Pinpoint the cell where the given text exists, returning its (x, y) midpoint coordinate. 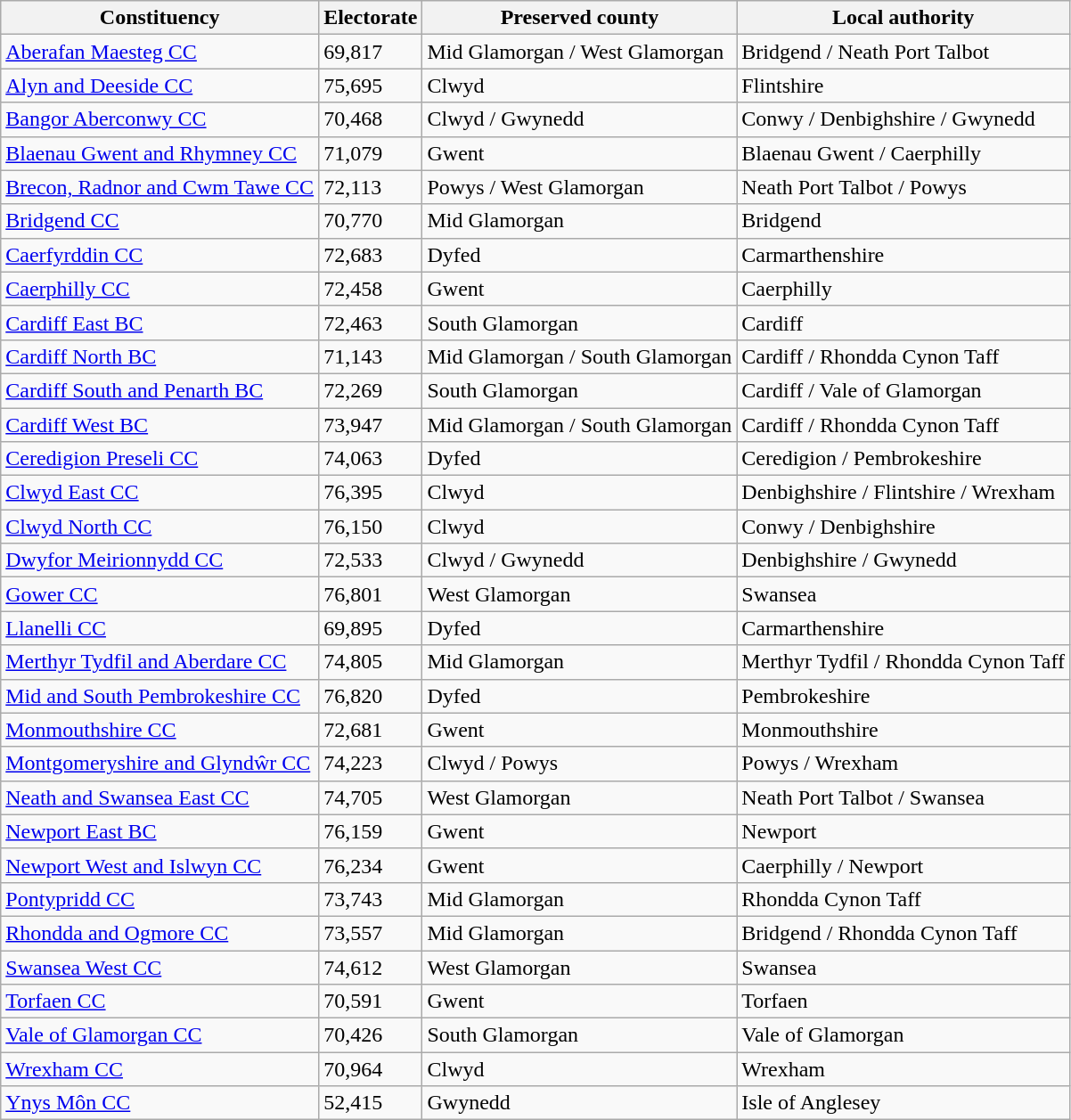
Bridgend / Rhondda Cynon Taff (903, 933)
71,079 (371, 153)
70,426 (371, 1035)
Swansea West CC (160, 967)
72,269 (371, 390)
71,143 (371, 356)
Mid and South Pembrokeshire CC (160, 696)
Flintshire (903, 86)
72,533 (371, 560)
Newport West and Islwyn CC (160, 865)
Torfaen CC (160, 1001)
74,805 (371, 662)
74,063 (371, 459)
Merthyr Tydfil and Aberdare CC (160, 662)
Aberafan Maesteg CC (160, 52)
76,820 (371, 696)
Bridgend / Neath Port Talbot (903, 52)
Mid Glamorgan / West Glamorgan (579, 52)
Gwynedd (579, 1103)
Gower CC (160, 594)
Bangor Aberconwy CC (160, 119)
Montgomeryshire and Glyndŵr CC (160, 764)
Wrexham CC (160, 1069)
76,395 (371, 493)
Denbighshire / Gwynedd (903, 560)
52,415 (371, 1103)
Neath and Swansea East CC (160, 797)
Rhondda Cynon Taff (903, 899)
Clwyd East CC (160, 493)
Isle of Anglesey (903, 1103)
Vale of Glamorgan CC (160, 1035)
Conwy / Denbighshire (903, 527)
73,743 (371, 899)
Blaenau Gwent / Caerphilly (903, 153)
Cardiff East BC (160, 323)
Bridgend CC (160, 221)
Dwyfor Meirionnydd CC (160, 560)
74,705 (371, 797)
Cardiff North BC (160, 356)
Preserved county (579, 18)
Pembrokeshire (903, 696)
73,947 (371, 425)
Brecon, Radnor and Cwm Tawe CC (160, 187)
76,150 (371, 527)
Llanelli CC (160, 628)
Bridgend (903, 221)
76,159 (371, 831)
Denbighshire / Flintshire / Wrexham (903, 493)
Clwyd / Powys (579, 764)
Ceredigion Preseli CC (160, 459)
Cardiff West BC (160, 425)
Monmouthshire CC (160, 730)
72,463 (371, 323)
Newport East BC (160, 831)
Powys / West Glamorgan (579, 187)
Cardiff South and Penarth BC (160, 390)
73,557 (371, 933)
Powys / Wrexham (903, 764)
Wrexham (903, 1069)
Constituency (160, 18)
Electorate (371, 18)
Blaenau Gwent and Rhymney CC (160, 153)
Vale of Glamorgan (903, 1035)
69,817 (371, 52)
Ynys Môn CC (160, 1103)
Alyn and Deeside CC (160, 86)
Pontypridd CC (160, 899)
Clwyd North CC (160, 527)
Cardiff / Vale of Glamorgan (903, 390)
69,895 (371, 628)
Newport (903, 831)
70,770 (371, 221)
Conwy / Denbighshire / Gwynedd (903, 119)
Ceredigion / Pembrokeshire (903, 459)
76,234 (371, 865)
Merthyr Tydfil / Rhondda Cynon Taff (903, 662)
Cardiff (903, 323)
72,681 (371, 730)
Neath Port Talbot / Powys (903, 187)
Monmouthshire (903, 730)
70,468 (371, 119)
76,801 (371, 594)
Rhondda and Ogmore CC (160, 933)
74,612 (371, 967)
Caerphilly / Newport (903, 865)
70,591 (371, 1001)
Torfaen (903, 1001)
Caerphilly CC (160, 289)
70,964 (371, 1069)
Neath Port Talbot / Swansea (903, 797)
Caerfyrddin CC (160, 255)
74,223 (371, 764)
Caerphilly (903, 289)
72,113 (371, 187)
Local authority (903, 18)
72,458 (371, 289)
75,695 (371, 86)
72,683 (371, 255)
